Identify which cell holds the provided text, then report its (x, y) central coordinate. 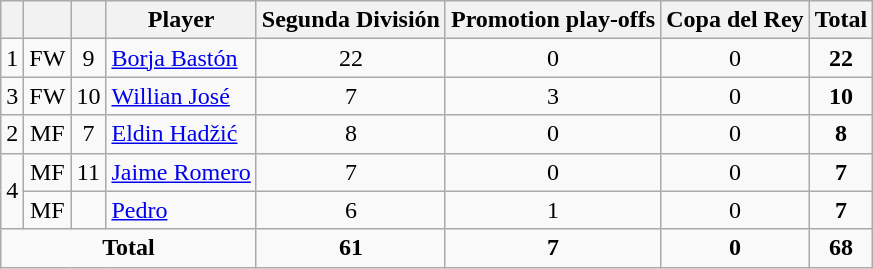
Player (181, 20)
2 (12, 134)
Jaime Romero (181, 172)
Eldin Hadžić (181, 134)
4 (12, 191)
Promotion play-offs (552, 20)
Borja Bastón (181, 58)
Pedro (181, 210)
9 (88, 58)
Segunda División (350, 20)
Copa del Rey (735, 20)
6 (350, 210)
61 (350, 248)
11 (88, 172)
68 (841, 248)
Willian José (181, 96)
